Output the (X, Y) coordinate of the center of the cell containing the given text.  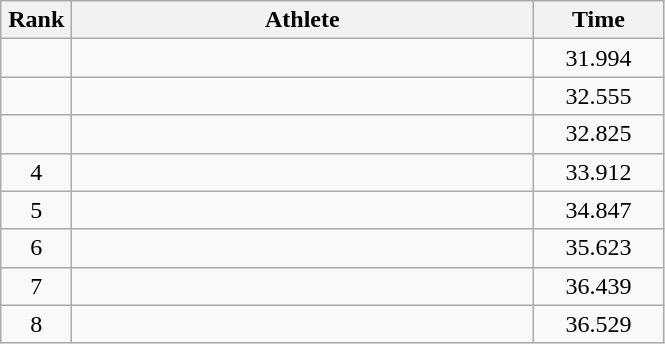
34.847 (598, 210)
8 (36, 324)
6 (36, 248)
4 (36, 172)
Time (598, 20)
Rank (36, 20)
36.529 (598, 324)
35.623 (598, 248)
5 (36, 210)
31.994 (598, 58)
32.555 (598, 96)
Athlete (302, 20)
36.439 (598, 286)
7 (36, 286)
32.825 (598, 134)
33.912 (598, 172)
